For the text-containing cell, return its midpoint in (X, Y) coordinate format. 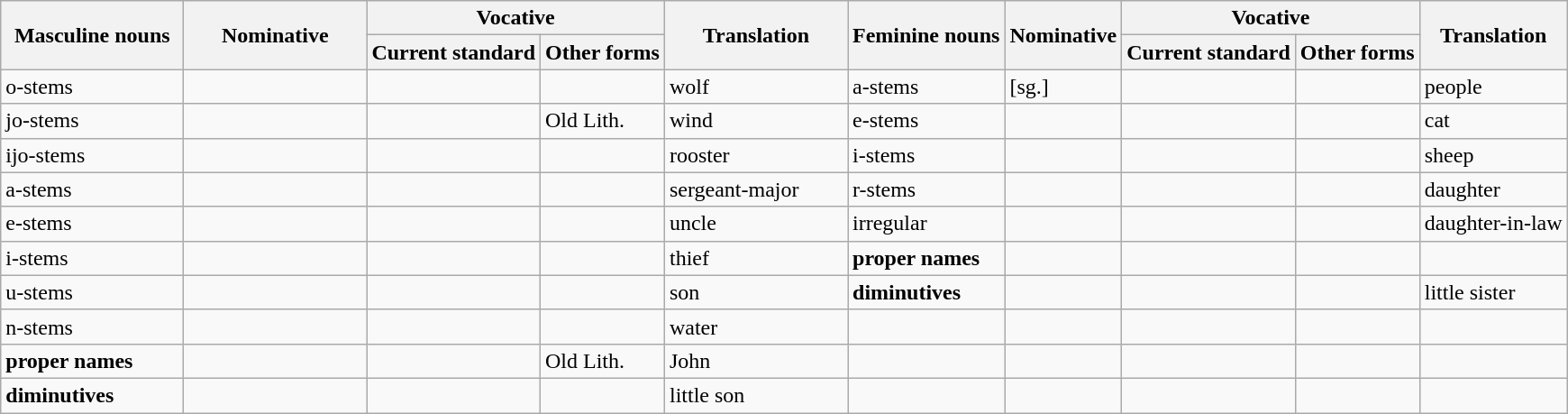
wolf (755, 87)
John (755, 361)
n-stems (92, 327)
sergeant-major (755, 189)
daughter-in-law (1493, 224)
water (755, 327)
jo-stems (92, 121)
Masculine nouns (92, 35)
[sg.] (1063, 87)
cat (1493, 121)
little son (755, 395)
rooster (755, 155)
daughter (1493, 189)
people (1493, 87)
u-stems (92, 292)
ijo-stems (92, 155)
sheep (1493, 155)
Feminine nouns (925, 35)
o-stems (92, 87)
little sister (1493, 292)
wind (755, 121)
uncle (755, 224)
r-stems (925, 189)
thief (755, 258)
irregular (925, 224)
son (755, 292)
